Pinpoint the cell where the given text exists, returning its (x, y) midpoint coordinate. 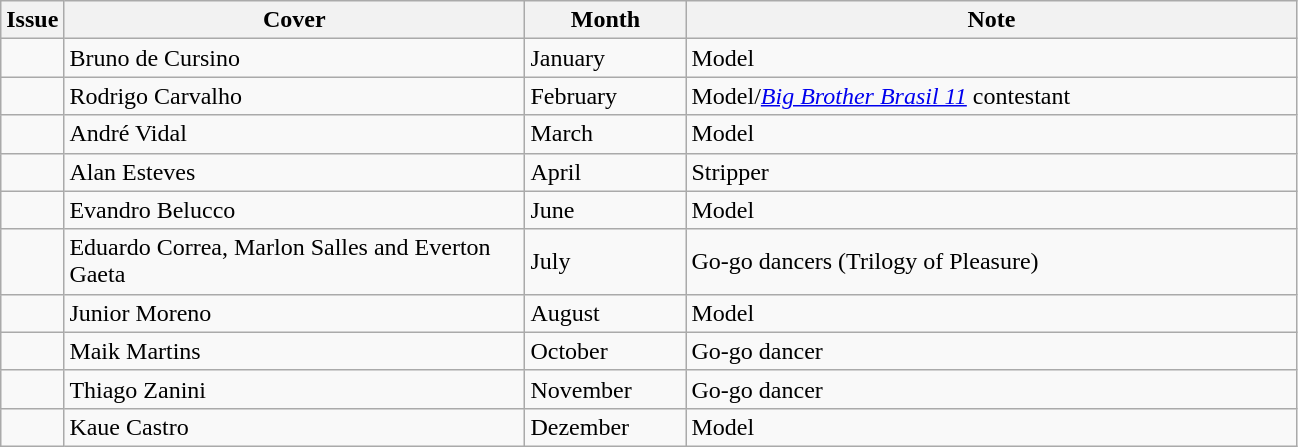
Note (992, 20)
Stripper (992, 172)
Junior Moreno (294, 313)
November (606, 389)
Thiago Zanini (294, 389)
Rodrigo Carvalho (294, 96)
Issue (32, 20)
October (606, 351)
Evandro Belucco (294, 210)
Go-go dancers (Trilogy of Pleasure) (992, 262)
Kaue Castro (294, 427)
Eduardo Correa, Marlon Salles and Everton Gaeta (294, 262)
Cover (294, 20)
April (606, 172)
Maik Martins (294, 351)
February (606, 96)
Model/Big Brother Brasil 11 contestant (992, 96)
January (606, 58)
Month (606, 20)
March (606, 134)
André Vidal (294, 134)
Alan Esteves (294, 172)
Dezember (606, 427)
July (606, 262)
August (606, 313)
June (606, 210)
Bruno de Cursino (294, 58)
